Identify which cell holds the provided text, then report its [X, Y] central coordinate. 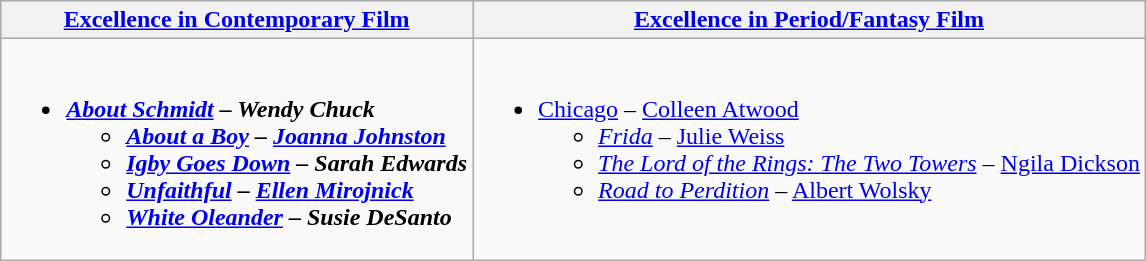
Excellence in Period/Fantasy Film [810, 20]
Excellence in Contemporary Film [237, 20]
About Schmidt – Wendy ChuckAbout a Boy – Joanna JohnstonIgby Goes Down – Sarah EdwardsUnfaithful – Ellen MirojnickWhite Oleander – Susie DeSanto [237, 150]
Chicago – Colleen AtwoodFrida – Julie WeissThe Lord of the Rings: The Two Towers – Ngila DicksonRoad to Perdition – Albert Wolsky [810, 150]
